Capture the cell that displays the provided text and extract its (x, y) central coordinate. 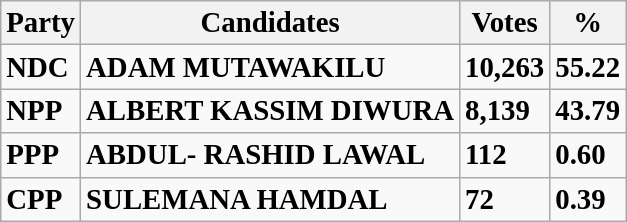
% (588, 23)
ABDUL- RASHID LAWAL (270, 155)
8,139 (505, 111)
112 (505, 155)
Votes (505, 23)
55.22 (588, 67)
PPP (41, 155)
0.39 (588, 199)
NPP (41, 111)
43.79 (588, 111)
Candidates (270, 23)
SULEMANA HAMDAL (270, 199)
ALBERT KASSIM DIWURA (270, 111)
0.60 (588, 155)
10,263 (505, 67)
CPP (41, 199)
ADAM MUTAWAKILU (270, 67)
Party (41, 23)
NDC (41, 67)
72 (505, 199)
